Pinpoint the cell where the given text exists, returning its (x, y) midpoint coordinate. 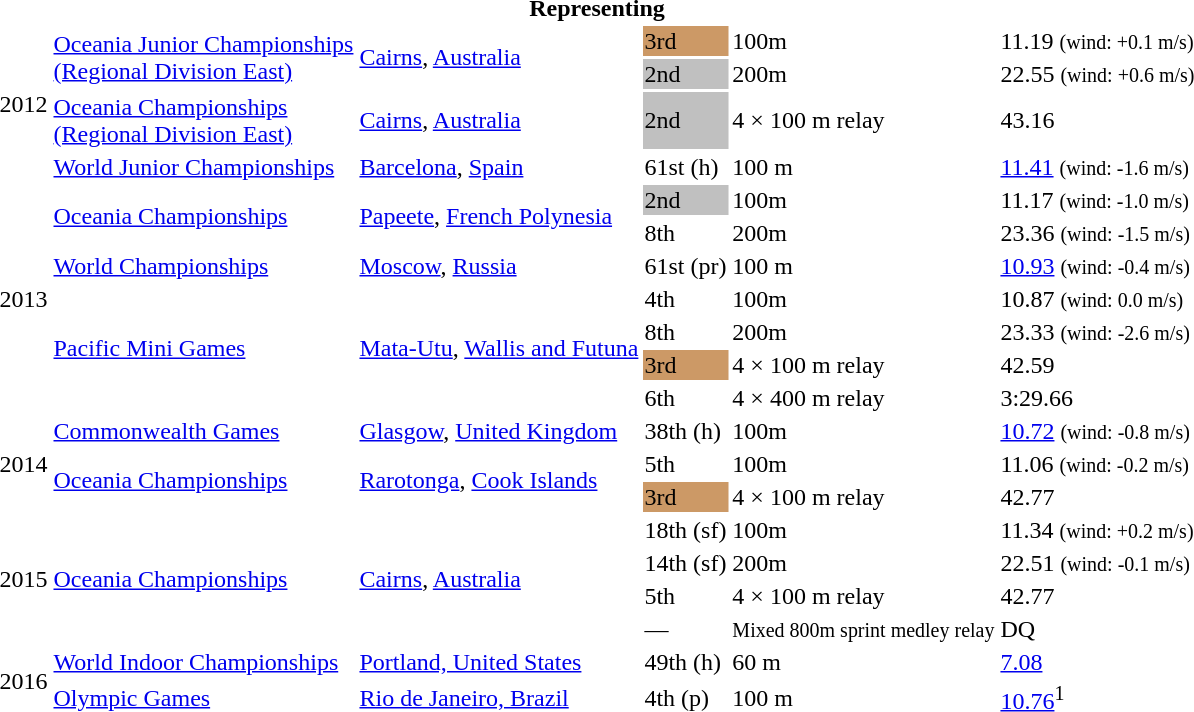
Mata-Utu, Wallis and Futuna (499, 348)
World Junior Championships (204, 167)
World Championships (204, 266)
— (686, 629)
World Indoor Championships (204, 662)
4th (686, 299)
Barcelona, Spain (499, 167)
Portland, United States (499, 662)
Moscow, Russia (499, 266)
61st (h) (686, 167)
49th (h) (686, 662)
4 × 400 m relay (864, 398)
Commonwealth Games (204, 431)
Pacific Mini Games (204, 348)
Oceania Junior Championships(Regional Division East) (204, 58)
Glasgow, United Kingdom (499, 431)
38th (h) (686, 431)
61st (pr) (686, 266)
60 m (864, 662)
Mixed 800m sprint medley relay (864, 629)
14th (sf) (686, 563)
Rarotonga, Cook Islands (499, 480)
Oceania Championships(Regional Division East) (204, 120)
6th (686, 398)
18th (sf) (686, 530)
Papeete, French Polynesia (499, 216)
